Identify which cell holds the provided text, then report its (X, Y) central coordinate. 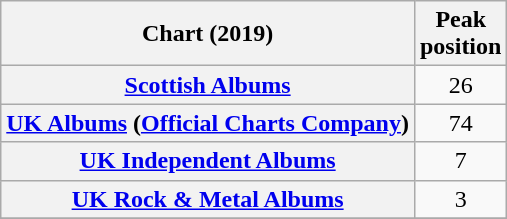
26 (460, 85)
74 (460, 123)
UK Independent Albums (208, 161)
3 (460, 199)
Scottish Albums (208, 85)
Peakposition (460, 34)
Chart (2019) (208, 34)
7 (460, 161)
UK Rock & Metal Albums (208, 199)
UK Albums (Official Charts Company) (208, 123)
